Return [X, Y] of the center of cell containing provided text 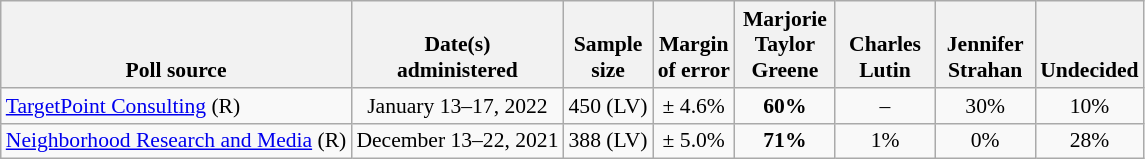
450 (LV) [608, 106]
Neighborhood Research and Media (R) [176, 141]
December 13–22, 2021 [457, 141]
28% [1089, 141]
January 13–17, 2022 [457, 106]
Marginof error [694, 44]
60% [785, 106]
± 4.6% [694, 106]
CharlesLutin [885, 44]
– [885, 106]
0% [985, 141]
388 (LV) [608, 141]
TargetPoint Consulting (R) [176, 106]
71% [785, 141]
MarjorieTaylor Greene [785, 44]
JenniferStrahan [985, 44]
1% [885, 141]
10% [1089, 106]
± 5.0% [694, 141]
Undecided [1089, 44]
Date(s)administered [457, 44]
Samplesize [608, 44]
Poll source [176, 44]
30% [985, 106]
